Determine the [x, y] coordinate at the center of the cell enclosing the given text.  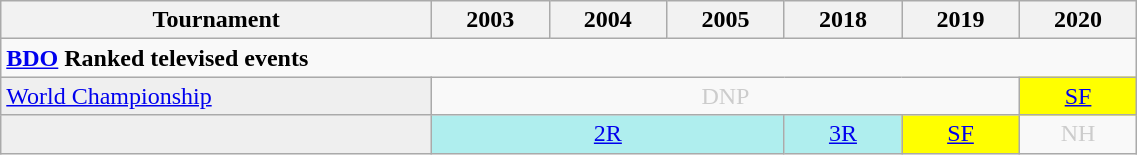
2019 [961, 20]
2005 [726, 20]
2003 [491, 20]
2004 [608, 20]
Tournament [216, 20]
2018 [843, 20]
BDO Ranked televised events [569, 58]
DNP [726, 96]
2020 [1078, 20]
NH [1078, 134]
2R [608, 134]
3R [843, 134]
World Championship [216, 96]
